Detect which cell encompasses the target text, then output its [x, y] center coordinate. 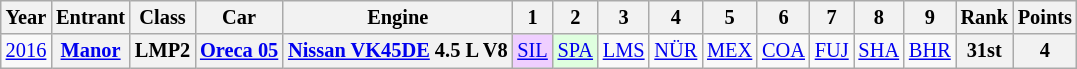
Rank [984, 17]
9 [930, 17]
Entrant [90, 17]
2 [576, 17]
Engine [398, 17]
SIL [532, 51]
BHR [930, 51]
MEX [730, 51]
NÜR [676, 51]
COA [784, 51]
Nissan VK45DE 4.5 L V8 [398, 51]
LMP2 [162, 51]
5 [730, 17]
31st [984, 51]
1 [532, 17]
SPA [576, 51]
8 [879, 17]
3 [624, 17]
Points [1045, 17]
6 [784, 17]
SHA [879, 51]
LMS [624, 51]
FUJ [832, 51]
Manor [90, 51]
Class [162, 17]
7 [832, 17]
Oreca 05 [239, 51]
2016 [26, 51]
Car [239, 17]
Year [26, 17]
